Return (x, y) of the center of cell containing provided text 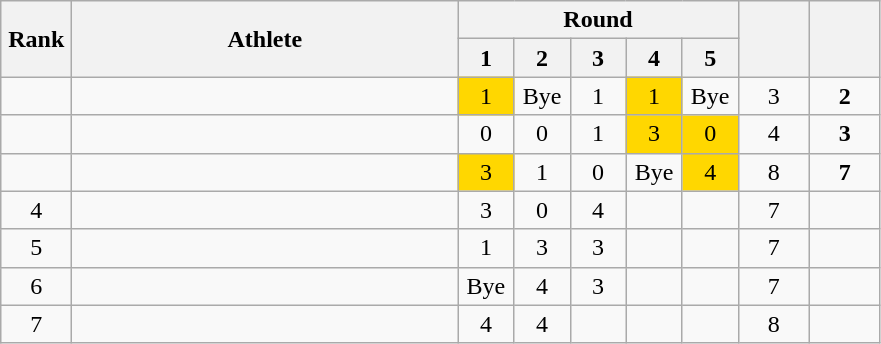
Rank (36, 39)
Athlete (265, 39)
Round (598, 20)
6 (36, 286)
